Return [x, y] of the center of cell containing provided text 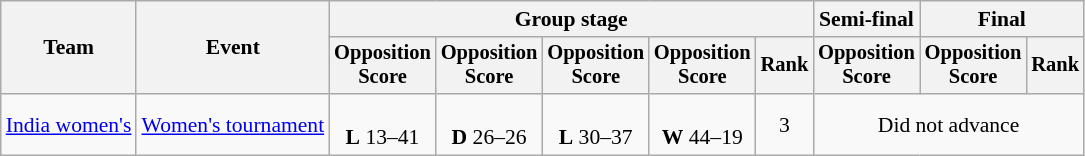
L 30–37 [596, 124]
Women's tournament [232, 124]
India women's [69, 124]
D 26–26 [490, 124]
Final [1002, 19]
W 44–19 [702, 124]
Team [69, 48]
3 [785, 124]
Did not advance [948, 124]
Group stage [571, 19]
L 13–41 [382, 124]
Semi-final [866, 19]
Event [232, 48]
